Provide the [X, Y] coordinate of the cell's center where the given text is located.  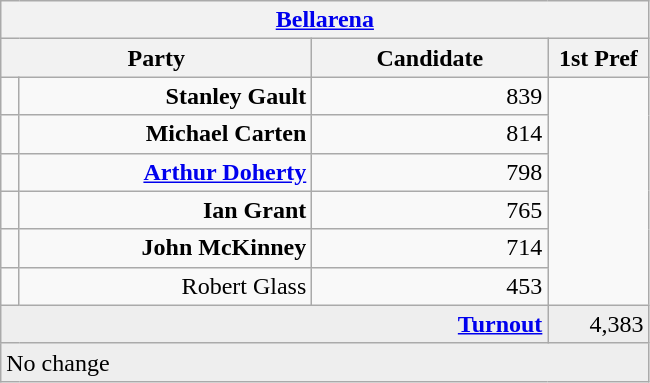
Bellarena [325, 20]
Robert Glass [166, 286]
798 [430, 172]
1st Pref [598, 58]
714 [430, 248]
Turnout [274, 324]
Ian Grant [166, 210]
453 [430, 286]
John McKinney [166, 248]
765 [430, 210]
814 [430, 134]
Stanley Gault [166, 96]
Candidate [430, 58]
Arthur Doherty [166, 172]
4,383 [598, 324]
No change [325, 362]
Michael Carten [166, 134]
839 [430, 96]
Party [156, 58]
